Determine the [X, Y] coordinate at the center of the cell enclosing the given text.  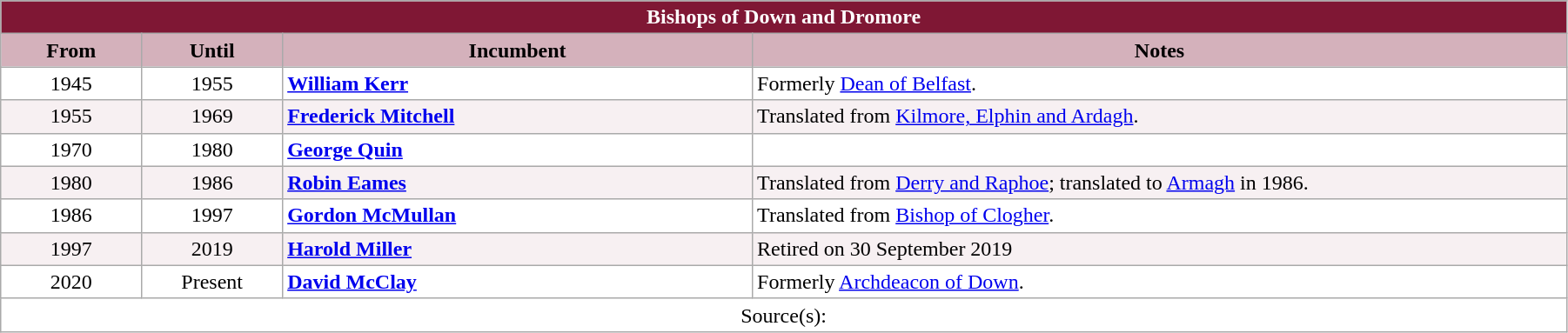
William Kerr [518, 83]
Gordon McMullan [518, 216]
Present [212, 282]
1945 [71, 83]
Until [212, 50]
Translated from Kilmore, Elphin and Ardagh. [1160, 117]
Frederick Mitchell [518, 117]
2020 [71, 282]
Robin Eames [518, 183]
Translated from Bishop of Clogher. [1160, 216]
1970 [71, 150]
Notes [1160, 50]
Bishops of Down and Dromore [784, 17]
Formerly Dean of Belfast. [1160, 83]
1969 [212, 117]
2019 [212, 249]
Formerly Archdeacon of Down. [1160, 282]
Source(s): [784, 315]
Translated from Derry and Raphoe; translated to Armagh in 1986. [1160, 183]
Harold Miller [518, 249]
George Quin [518, 150]
Incumbent [518, 50]
From [71, 50]
David McClay [518, 282]
Retired on 30 September 2019 [1160, 249]
